Return (X, Y) of the center of cell containing provided text 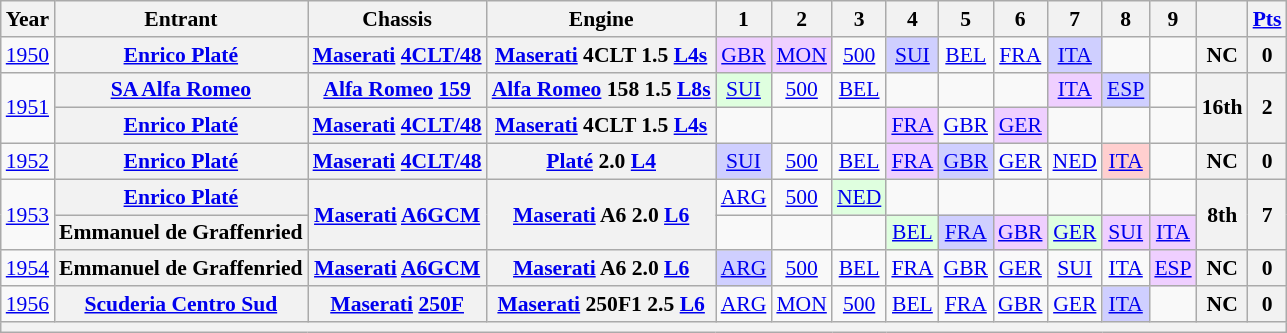
SA Alfa Romeo (181, 90)
Engine (602, 19)
Maserati 250F1 2.5 L6 (602, 304)
1 (744, 19)
Maserati 250F (398, 304)
9 (1172, 19)
1951 (28, 108)
Pts (1268, 19)
5 (966, 19)
1956 (28, 304)
1952 (28, 162)
8 (1126, 19)
1953 (28, 214)
Entrant (181, 19)
Chassis (398, 19)
Scuderia Centro Sud (181, 304)
Year (28, 19)
6 (1020, 19)
8th (1222, 214)
1954 (28, 269)
Platé 2.0 L4 (602, 162)
Alfa Romeo 159 (398, 90)
3 (859, 19)
16th (1222, 108)
Alfa Romeo 158 1.5 L8s (602, 90)
1950 (28, 55)
4 (912, 19)
